Scan for the cell matching the given text and deliver its [X, Y] coordinate at center. 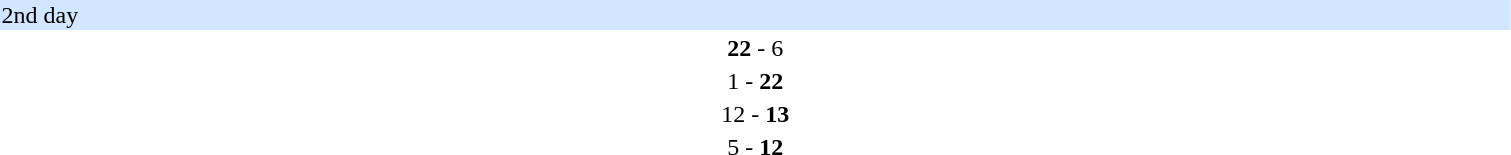
2nd day [756, 15]
22 - 6 [756, 48]
12 - 13 [756, 114]
1 - 22 [756, 81]
